For the text-containing cell, return its midpoint in [X, Y] coordinate format. 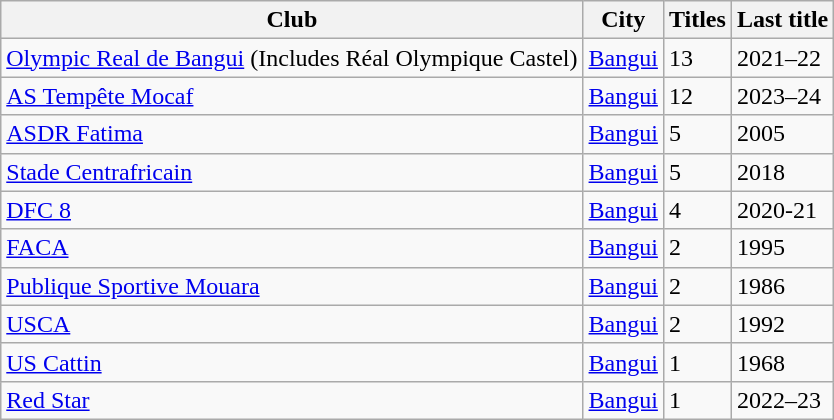
13 [697, 58]
12 [697, 96]
1995 [782, 248]
Olympic Real de Bangui (Includes Réal Olympique Castel) [292, 58]
1968 [782, 362]
2021–22 [782, 58]
2022–23 [782, 400]
2018 [782, 172]
AS Tempête Mocaf [292, 96]
DFC 8 [292, 210]
Titles [697, 20]
2020-21 [782, 210]
1986 [782, 286]
FACA [292, 248]
2023–24 [782, 96]
Last title [782, 20]
Publique Sportive Mouara [292, 286]
US Cattin [292, 362]
Red Star [292, 400]
1992 [782, 324]
City [623, 20]
4 [697, 210]
USCA [292, 324]
Stade Centrafricain [292, 172]
Club [292, 20]
2005 [782, 134]
ASDR Fatima [292, 134]
